Identify which cell holds the provided text, then report its (X, Y) central coordinate. 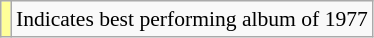
Indicates best performing album of 1977 (192, 19)
